For the text-containing cell, return its midpoint in (x, y) coordinate format. 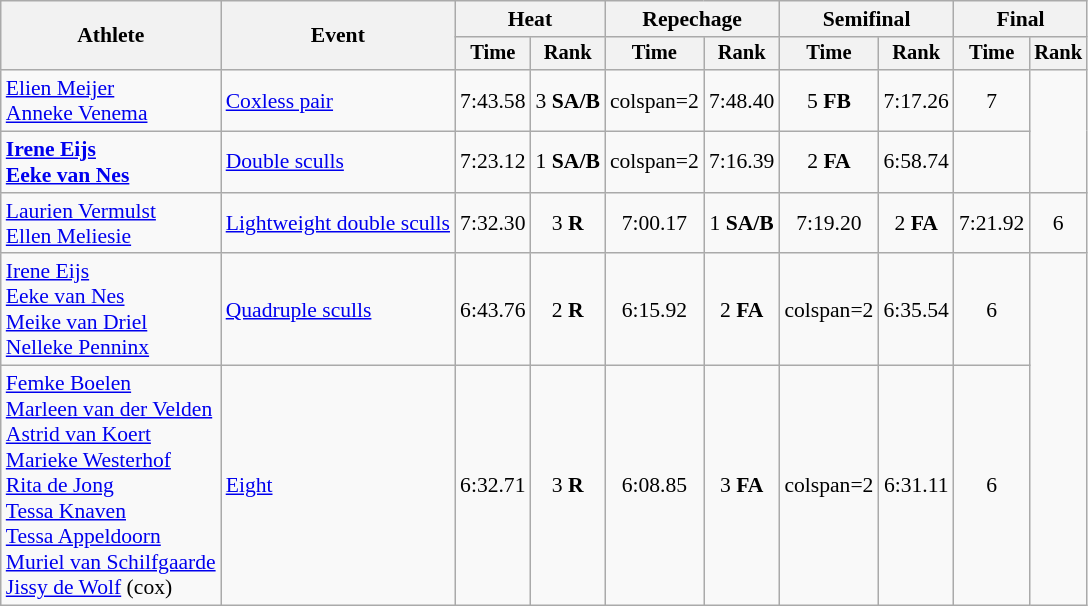
6:31.11 (916, 486)
Irene EijsEeke van Nes (111, 162)
Event (338, 36)
6:08.85 (654, 486)
Quadruple sculls (338, 310)
7:19.20 (828, 224)
6:58.74 (916, 162)
6:35.54 (916, 310)
5 FB (828, 100)
7:43.58 (492, 100)
Elien MeijerAnneke Venema (111, 100)
3 FA (742, 486)
7 (992, 100)
7:21.92 (992, 224)
Eight (338, 486)
7:16.39 (742, 162)
Coxless pair (338, 100)
Double sculls (338, 162)
Athlete (111, 36)
Lightweight double sculls (338, 224)
7:32.30 (492, 224)
3 SA/B (568, 100)
Irene EijsEeke van NesMeike van DrielNelleke Penninx (111, 310)
Repechage (692, 19)
6:15.92 (654, 310)
6:32.71 (492, 486)
6:43.76 (492, 310)
Final (1020, 19)
7:48.40 (742, 100)
Femke BoelenMarleen van der VeldenAstrid van KoertMarieke WesterhofRita de JongTessa KnavenTessa AppeldoornMuriel van SchilfgaardeJissy de Wolf (cox) (111, 486)
7:17.26 (916, 100)
7:00.17 (654, 224)
7:23.12 (492, 162)
Laurien VermulstEllen Meliesie (111, 224)
Heat (530, 19)
Semifinal (866, 19)
2 R (568, 310)
